Provide the (x, y) coordinate of the cell's center where the given text is located.  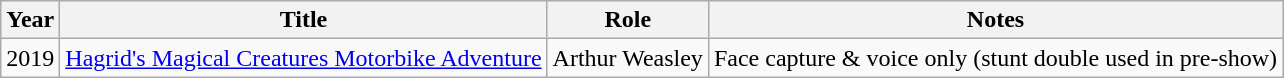
Role (628, 20)
2019 (30, 58)
Title (304, 20)
Face capture & voice only (stunt double used in pre-show) (995, 58)
Year (30, 20)
Notes (995, 20)
Arthur Weasley (628, 58)
Hagrid's Magical Creatures Motorbike Adventure (304, 58)
